Provide the (x, y) coordinate of the cell's center where the given text is located.  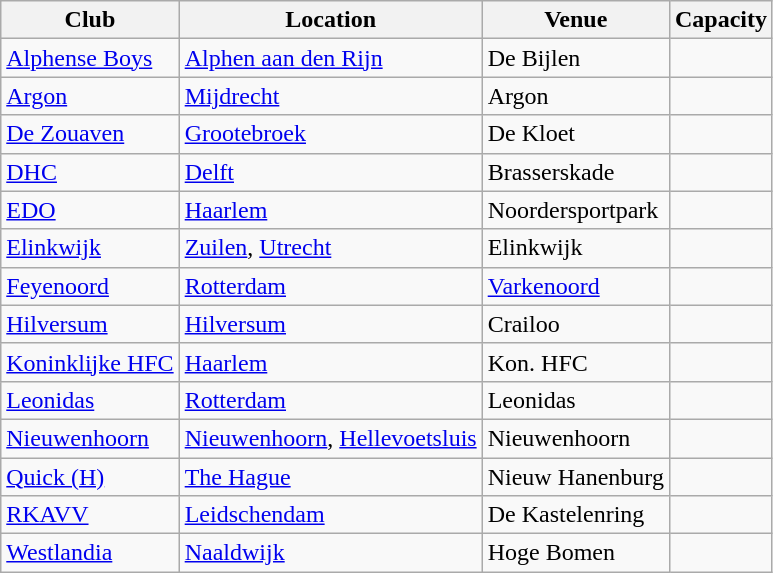
Alphense Boys (90, 58)
Quick (H) (90, 477)
De Zouaven (90, 134)
De Kastelenring (576, 515)
Capacity (720, 20)
Mijdrecht (330, 96)
Alphen aan den Rijn (330, 58)
Zuilen, Utrecht (330, 248)
Westlandia (90, 553)
Leidschendam (330, 515)
Noordersportpark (576, 210)
De Kloet (576, 134)
Venue (576, 20)
RKAVV (90, 515)
Club (90, 20)
Hoge Bomen (576, 553)
Nieuwenhoorn, Hellevoetsluis (330, 438)
Kon. HFC (576, 362)
Nieuw Hanenburg (576, 477)
Delft (330, 172)
Feyenoord (90, 286)
Location (330, 20)
Brasserskade (576, 172)
De Bijlen (576, 58)
The Hague (330, 477)
Naaldwijk (330, 553)
Grootebroek (330, 134)
DHC (90, 172)
Varkenoord (576, 286)
Crailoo (576, 324)
EDO (90, 210)
Koninklijke HFC (90, 362)
